Locate the cell with the specified text and output its (X, Y) center coordinate. 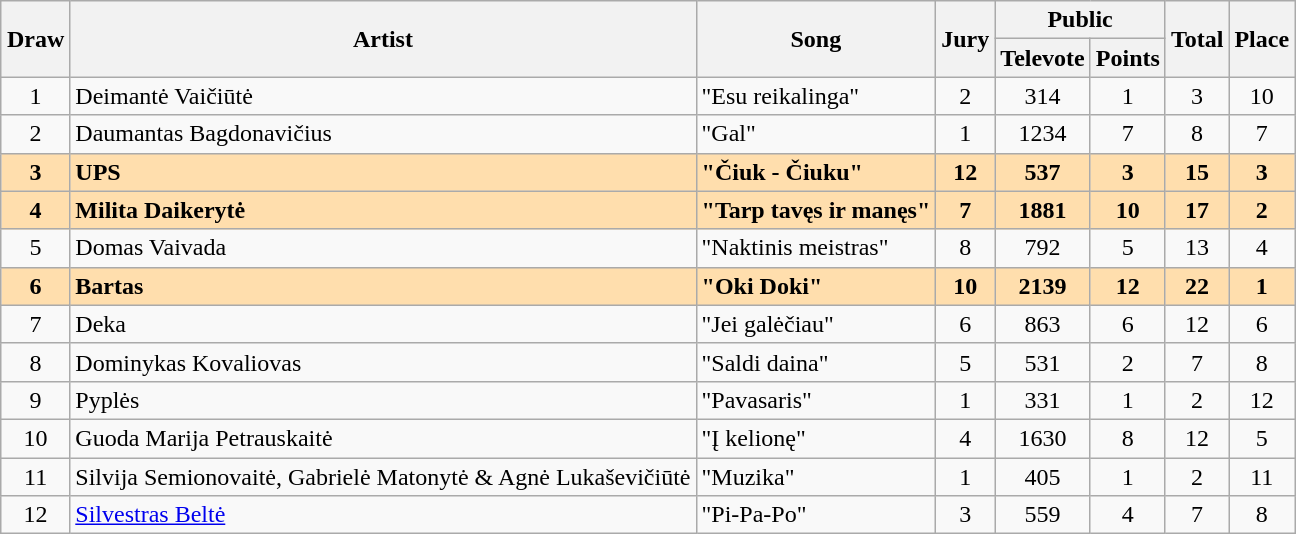
2139 (1042, 286)
1630 (1042, 438)
Draw (35, 39)
"Į kelionę" (816, 438)
Deimantė Vaičiūtė (383, 96)
"Gal" (816, 134)
13 (1197, 248)
863 (1042, 324)
22 (1197, 286)
Points (1128, 58)
792 (1042, 248)
Daumantas Bagdonavičius (383, 134)
"Čiuk - Čiuku" (816, 172)
"Naktinis meistras" (816, 248)
Silvestras Beltė (383, 515)
559 (1042, 515)
"Pi-Pa-Po" (816, 515)
Silvija Semionovaitė, Gabrielė Matonytė & Agnė Lukaševičiūtė (383, 477)
Milita Daikerytė (383, 210)
1234 (1042, 134)
Domas Vaivada (383, 248)
Place (1262, 39)
Jury (966, 39)
Guoda Marija Petrauskaitė (383, 438)
"Oki Doki" (816, 286)
537 (1042, 172)
Televote (1042, 58)
314 (1042, 96)
15 (1197, 172)
17 (1197, 210)
9 (35, 400)
"Saldi daina" (816, 362)
Public (1080, 20)
"Esu reikalinga" (816, 96)
331 (1042, 400)
"Pavasaris" (816, 400)
Bartas (383, 286)
405 (1042, 477)
Artist (383, 39)
"Muzika" (816, 477)
"Jei galėčiau" (816, 324)
Song (816, 39)
1881 (1042, 210)
Total (1197, 39)
UPS (383, 172)
Dominykas Kovaliovas (383, 362)
Pyplės (383, 400)
Deka (383, 324)
"Tarp tavęs ir manęs" (816, 210)
531 (1042, 362)
